From the cell containing the given text, extract its center point as (X, Y) coordinate. 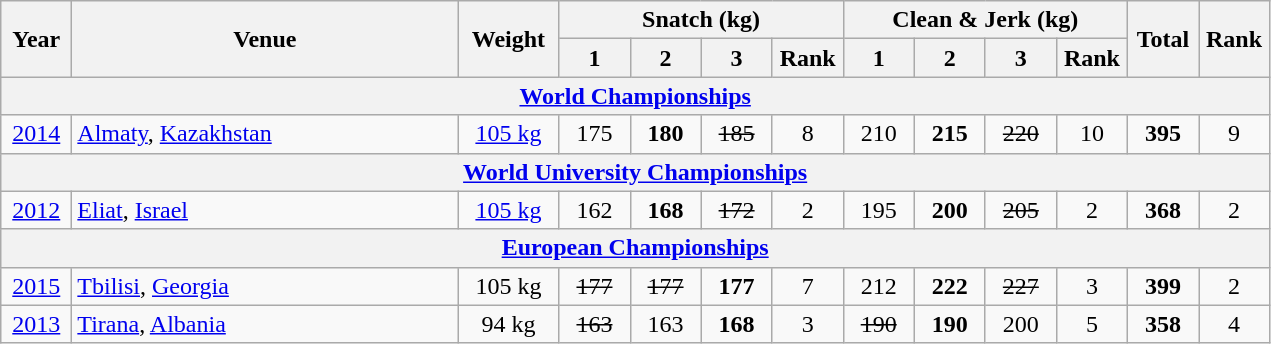
2014 (36, 134)
7 (808, 286)
210 (878, 134)
World University Championships (636, 172)
2015 (36, 286)
220 (1020, 134)
399 (1162, 286)
Weight (508, 39)
2012 (36, 210)
195 (878, 210)
Total (1162, 39)
Snatch (kg) (701, 20)
World Championships (636, 96)
180 (666, 134)
10 (1092, 134)
Venue (265, 39)
175 (594, 134)
Almaty, Kazakhstan (265, 134)
European Championships (636, 248)
162 (594, 210)
395 (1162, 134)
227 (1020, 286)
5 (1092, 324)
4 (1234, 324)
2013 (36, 324)
215 (950, 134)
212 (878, 286)
8 (808, 134)
Year (36, 39)
Eliat, Israel (265, 210)
9 (1234, 134)
185 (736, 134)
222 (950, 286)
Tirana, Albania (265, 324)
Tbilisi, Georgia (265, 286)
172 (736, 210)
94 kg (508, 324)
205 (1020, 210)
Clean & Jerk (kg) (985, 20)
358 (1162, 324)
368 (1162, 210)
